Extract the [X, Y] coordinate from the center of the cell holding the provided text.  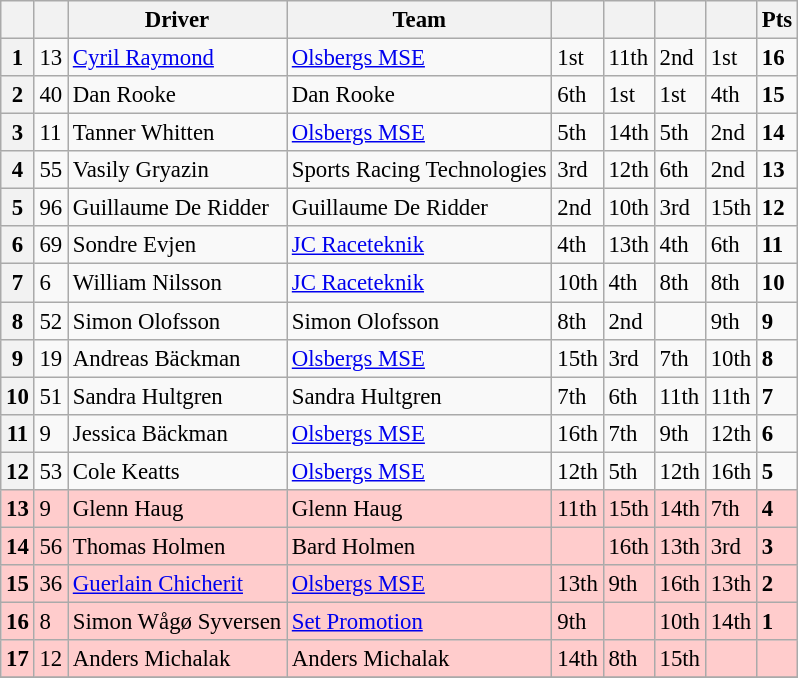
William Nilsson [178, 283]
Guerlain Chicherit [178, 584]
Vasily Gryazin [178, 170]
Driver [178, 20]
Simon Wågø Syversen [178, 621]
17 [18, 659]
69 [50, 245]
Cyril Raymond [178, 58]
56 [50, 546]
Thomas Holmen [178, 546]
Jessica Bäckman [178, 433]
19 [50, 358]
40 [50, 95]
52 [50, 321]
Pts [776, 20]
Cole Keatts [178, 471]
Sondre Evjen [178, 245]
96 [50, 208]
Bard Holmen [418, 546]
51 [50, 396]
Andreas Bäckman [178, 358]
Sports Racing Technologies [418, 170]
55 [50, 170]
53 [50, 471]
Team [418, 20]
Tanner Whitten [178, 133]
Set Promotion [418, 621]
36 [50, 584]
